Search for the cell housing the specified text and yield its [X, Y] center coordinate. 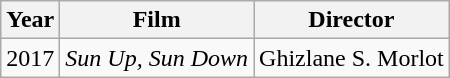
2017 [30, 58]
Ghizlane S. Morlot [352, 58]
Film [157, 20]
Year [30, 20]
Sun Up, Sun Down [157, 58]
Director [352, 20]
